Search for the cell housing the specified text and yield its (X, Y) center coordinate. 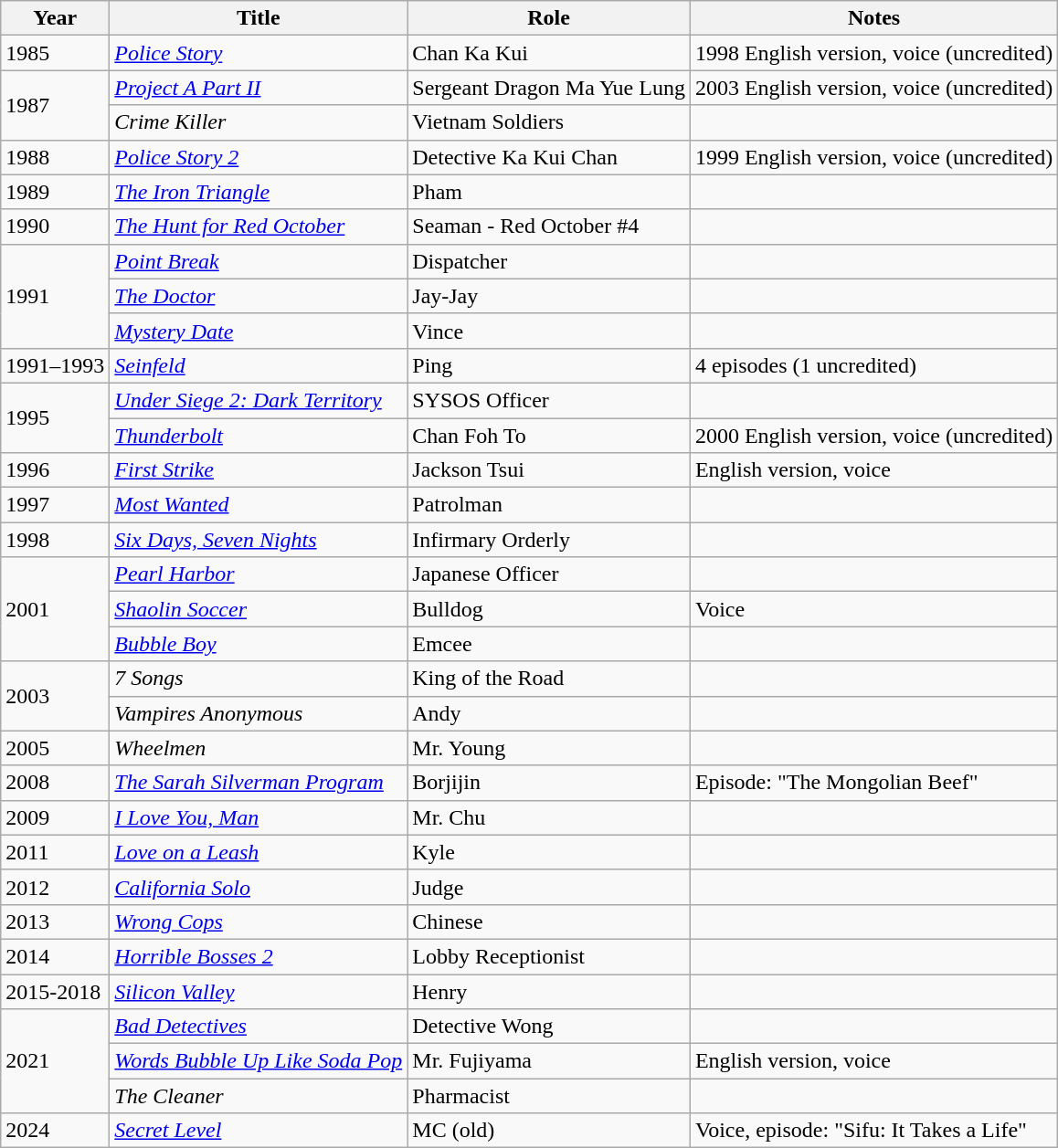
2005 (55, 748)
Vince (549, 331)
Voice, episode: "Sifu: It Takes a Life" (873, 1131)
Lobby Receptionist (549, 956)
1998 English version, voice (uncredited) (873, 53)
Most Wanted (259, 505)
Crime Killer (259, 122)
Notes (873, 18)
2000 English version, voice (uncredited) (873, 436)
Mr. Young (549, 748)
1997 (55, 505)
7 Songs (259, 679)
SYSOS Officer (549, 400)
Detective Ka Kui Chan (549, 157)
Mystery Date (259, 331)
First Strike (259, 470)
Mr. Chu (549, 817)
Seinfeld (259, 365)
Pharmacist (549, 1096)
1996 (55, 470)
The Iron Triangle (259, 192)
Under Siege 2: Dark Territory (259, 400)
Wheelmen (259, 748)
2014 (55, 956)
Patrolman (549, 505)
Bubble Boy (259, 644)
Judge (549, 887)
Andy (549, 713)
1985 (55, 53)
Chan Foh To (549, 436)
The Hunt for Red October (259, 226)
4 episodes (1 uncredited) (873, 365)
The Sarah Silverman Program (259, 783)
Detective Wong (549, 1027)
2011 (55, 852)
Words Bubble Up Like Soda Pop (259, 1061)
2008 (55, 783)
Vampires Anonymous (259, 713)
Chan Ka Kui (549, 53)
Thunderbolt (259, 436)
1989 (55, 192)
Ping (549, 365)
Point Break (259, 261)
1998 (55, 540)
Title (259, 18)
2003 English version, voice (uncredited) (873, 88)
2001 (55, 609)
Dispatcher (549, 261)
Sergeant Dragon Ma Yue Lung (549, 88)
Horrible Bosses 2 (259, 956)
I Love You, Man (259, 817)
Japanese Officer (549, 574)
Emcee (549, 644)
Pearl Harbor (259, 574)
1988 (55, 157)
Borjijin (549, 783)
The Doctor (259, 296)
Wrong Cops (259, 922)
Silicon Valley (259, 991)
Chinese (549, 922)
1991 (55, 296)
2021 (55, 1061)
Secret Level (259, 1131)
Jay-Jay (549, 296)
2013 (55, 922)
Jackson Tsui (549, 470)
MC (old) (549, 1131)
1999 English version, voice (uncredited) (873, 157)
Henry (549, 991)
California Solo (259, 887)
The Cleaner (259, 1096)
Kyle (549, 852)
2003 (55, 696)
Project A Part II (259, 88)
2015-2018 (55, 991)
2024 (55, 1131)
Seaman - Red October #4 (549, 226)
Love on a Leash (259, 852)
King of the Road (549, 679)
Pham (549, 192)
Police Story 2 (259, 157)
2012 (55, 887)
Voice (873, 609)
Role (549, 18)
Bad Detectives (259, 1027)
Six Days, Seven Nights (259, 540)
Shaolin Soccer (259, 609)
1995 (55, 417)
1991–1993 (55, 365)
Infirmary Orderly (549, 540)
1990 (55, 226)
Police Story (259, 53)
Year (55, 18)
Vietnam Soldiers (549, 122)
1987 (55, 105)
Bulldog (549, 609)
Mr. Fujiyama (549, 1061)
Episode: "The Mongolian Beef" (873, 783)
2009 (55, 817)
